Determine the (x, y) coordinate at the center of the cell enclosing the given text.  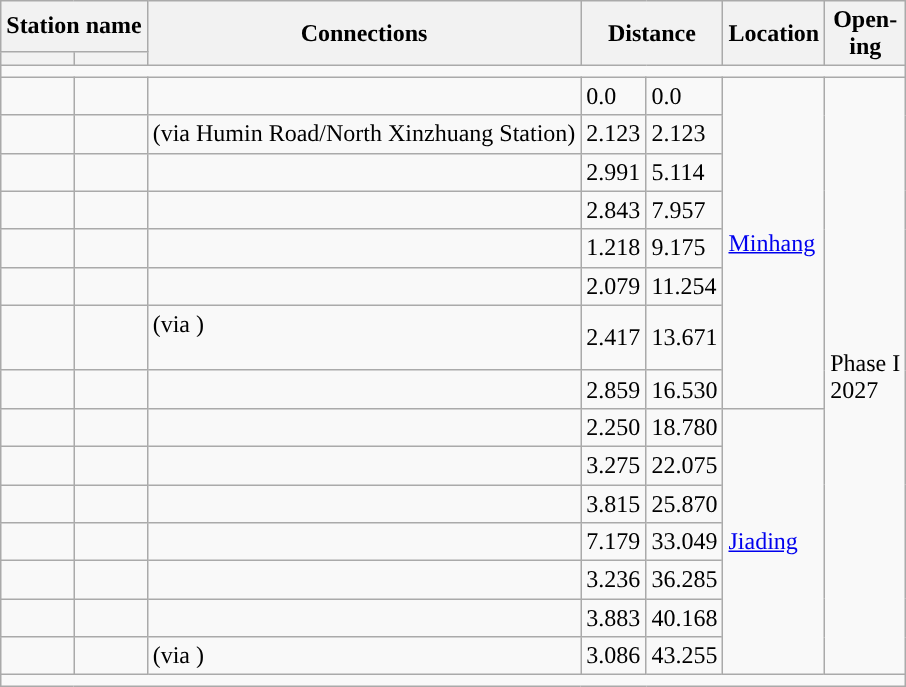
Open-ing (866, 34)
11.254 (684, 286)
(via Humin Road/North Xinzhuang Station) (364, 134)
13.671 (684, 338)
2.417 (614, 338)
43.255 (684, 656)
Station name (74, 26)
5.114 (684, 172)
Minhang (774, 243)
25.870 (684, 503)
16.530 (684, 389)
7.179 (614, 542)
36.285 (684, 580)
3.275 (614, 465)
1.218 (614, 248)
Jiading (774, 541)
2.991 (614, 172)
Location (774, 34)
Distance (652, 34)
18.780 (684, 427)
2.859 (614, 389)
Connections (364, 34)
Phase I 2027 (866, 376)
7.957 (684, 210)
3.086 (614, 656)
3.236 (614, 580)
2.843 (614, 210)
2.250 (614, 427)
3.883 (614, 618)
2.079 (614, 286)
3.815 (614, 503)
9.175 (684, 248)
40.168 (684, 618)
33.049 (684, 542)
22.075 (684, 465)
